Determine the (x, y) coordinate at the center of the cell enclosing the given text.  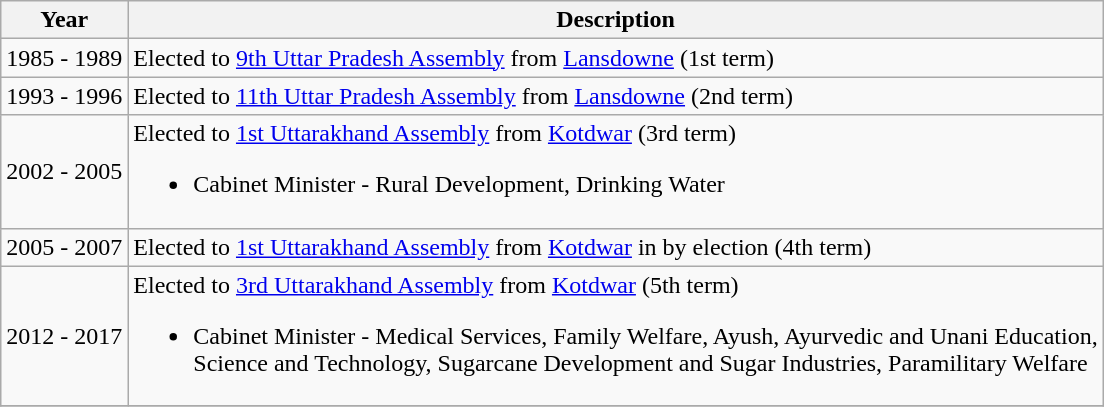
2005 - 2007 (64, 247)
Elected to 11th Uttar Pradesh Assembly from Lansdowne (2nd term) (616, 96)
Elected to 9th Uttar Pradesh Assembly from Lansdowne (1st term) (616, 58)
2012 - 2017 (64, 336)
Year (64, 20)
Description (616, 20)
2002 - 2005 (64, 172)
1985 - 1989 (64, 58)
Elected to 1st Uttarakhand Assembly from Kotdwar (3rd term)Cabinet Minister - Rural Development, Drinking Water (616, 172)
Elected to 1st Uttarakhand Assembly from Kotdwar in by election (4th term) (616, 247)
1993 - 1996 (64, 96)
